For the text-containing cell, return its midpoint in [X, Y] coordinate format. 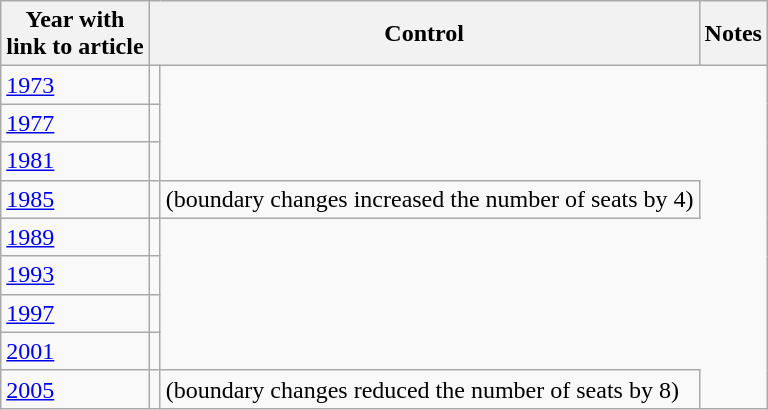
1993 [75, 275]
(boundary changes reduced the number of seats by 8) [430, 389]
Year withlink to article [75, 34]
1989 [75, 237]
1997 [75, 313]
Notes [733, 34]
Control [424, 34]
(boundary changes increased the number of seats by 4) [430, 199]
1981 [75, 161]
1985 [75, 199]
1973 [75, 85]
1977 [75, 123]
2005 [75, 389]
2001 [75, 351]
